Find where the given text appears and provide that cell's center as [x, y] coordinate. 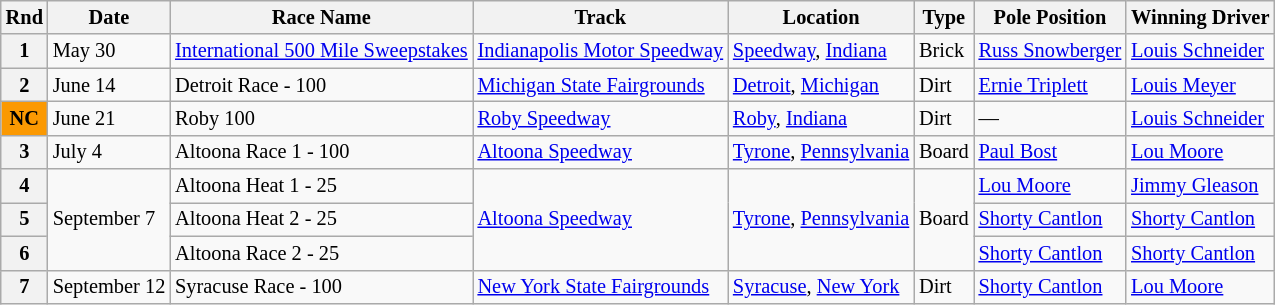
Altoona Race 2 - 25 [321, 253]
Brick [944, 51]
7 [24, 287]
Paul Bost [1050, 152]
Location [821, 17]
International 500 Mile Sweepstakes [321, 51]
2 [24, 85]
Roby, Indiana [821, 118]
Jimmy Gleason [1200, 186]
Roby Speedway [600, 118]
Syracuse, New York [821, 287]
Type [944, 17]
3 [24, 152]
Detroit Race - 100 [321, 85]
Detroit, Michigan [821, 85]
— [1050, 118]
Ernie Triplett [1050, 85]
6 [24, 253]
Winning Driver [1200, 17]
Louis Meyer [1200, 85]
Date [109, 17]
Track [600, 17]
1 [24, 51]
5 [24, 219]
Race Name [321, 17]
September 7 [109, 220]
Indianapolis Motor Speedway [600, 51]
Altoona Race 1 - 100 [321, 152]
Syracuse Race - 100 [321, 287]
Pole Position [1050, 17]
May 30 [109, 51]
NC [24, 118]
Rnd [24, 17]
Russ Snowberger [1050, 51]
September 12 [109, 287]
June 21 [109, 118]
4 [24, 186]
Roby 100 [321, 118]
July 4 [109, 152]
June 14 [109, 85]
Altoona Heat 2 - 25 [321, 219]
Speedway, Indiana [821, 51]
New York State Fairgrounds [600, 287]
Michigan State Fairgrounds [600, 85]
Altoona Heat 1 - 25 [321, 186]
